Capture the cell that displays the provided text and extract its (X, Y) central coordinate. 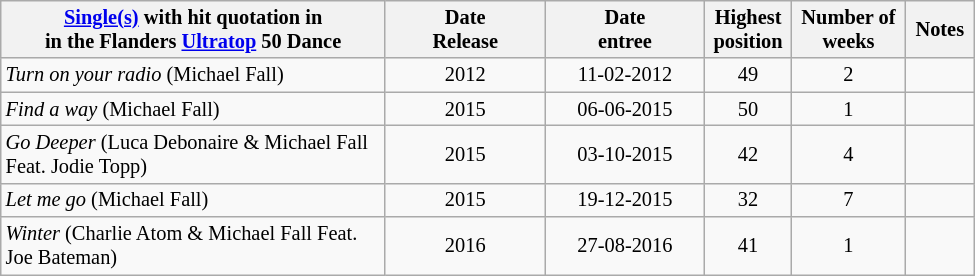
2016 (465, 246)
49 (748, 75)
Find a way (Michael Fall) (194, 109)
2012 (465, 75)
Single(s) with hit quotation in in the Flanders Ultratop 50 Dance (194, 30)
42 (748, 155)
Go Deeper (Luca Debonaire & Michael Fall Feat. Jodie Topp) (194, 155)
Turn on your radio (Michael Fall) (194, 75)
Notes (940, 30)
Highest position (748, 30)
7 (848, 200)
Number of weeks (848, 30)
4 (848, 155)
03-10-2015 (625, 155)
11-02-2012 (625, 75)
19-12-2015 (625, 200)
2 (848, 75)
Date Release (465, 30)
Winter (Charlie Atom & Michael Fall Feat. Joe Bateman) (194, 246)
50 (748, 109)
Date entree (625, 30)
06-06-2015 (625, 109)
Let me go (Michael Fall) (194, 200)
32 (748, 200)
41 (748, 246)
27-08-2016 (625, 246)
